Return the [x, y] coordinate for the center point of the cell that contains the specified text.  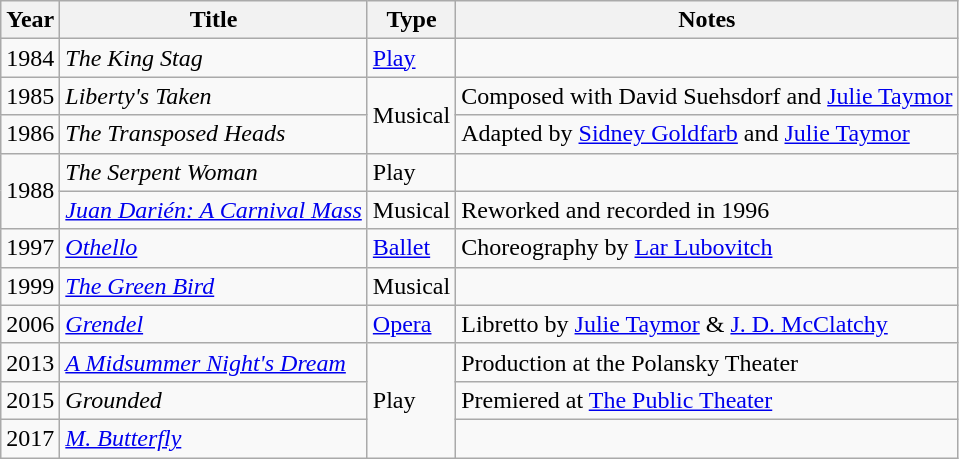
Production at the Polansky Theater [707, 362]
Reworked and recorded in 1996 [707, 210]
The King Stag [214, 58]
2015 [30, 400]
1984 [30, 58]
1997 [30, 248]
Grounded [214, 400]
2013 [30, 362]
Juan Darién: A Carnival Mass [214, 210]
The Serpent Woman [214, 172]
Liberty's Taken [214, 96]
Title [214, 20]
2006 [30, 324]
Notes [707, 20]
1986 [30, 134]
Adapted by Sidney Goldfarb and Julie Taymor [707, 134]
2017 [30, 438]
Composed with David Suehsdorf and Julie Taymor [707, 96]
Premiered at The Public Theater [707, 400]
Opera [411, 324]
Grendel [214, 324]
Year [30, 20]
M. Butterfly [214, 438]
Libretto by Julie Taymor & J. D. McClatchy [707, 324]
Ballet [411, 248]
1985 [30, 96]
Type [411, 20]
Choreography by Lar Lubovitch [707, 248]
1988 [30, 191]
1999 [30, 286]
The Transposed Heads [214, 134]
Othello [214, 248]
A Midsummer Night's Dream [214, 362]
The Green Bird [214, 286]
